Identify which cell holds the provided text, then report its [x, y] central coordinate. 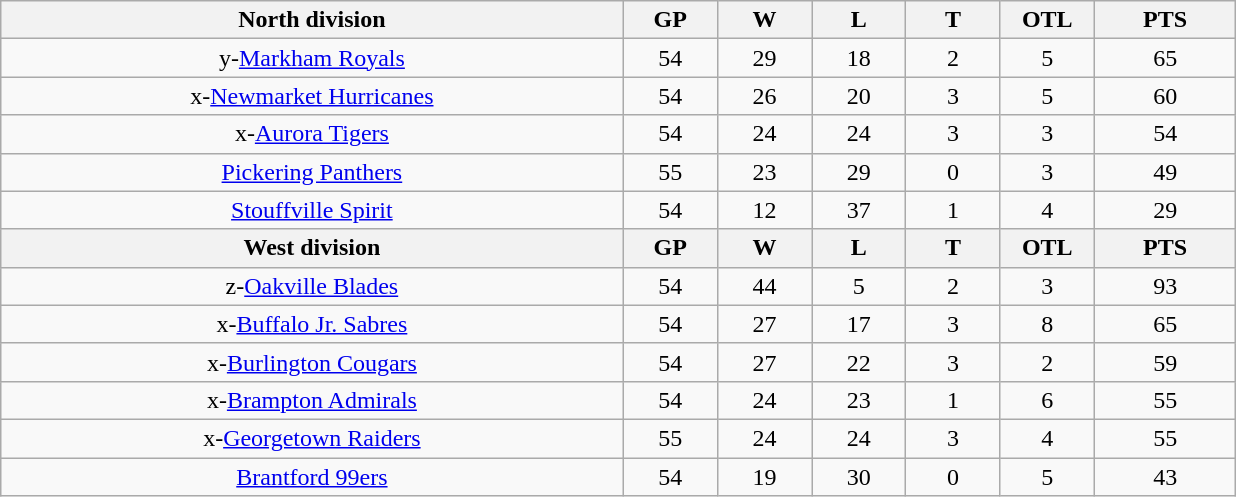
19 [764, 477]
North division [312, 20]
17 [859, 324]
93 [1165, 286]
30 [859, 477]
Brantford 99ers [312, 477]
Pickering Panthers [312, 172]
z-Oakville Blades [312, 286]
12 [764, 210]
y-Markham Royals [312, 58]
x-Burlington Cougars [312, 362]
x-Newmarket Hurricanes [312, 96]
6 [1047, 400]
West division [312, 248]
Stouffville Spirit [312, 210]
44 [764, 286]
20 [859, 96]
26 [764, 96]
22 [859, 362]
8 [1047, 324]
60 [1165, 96]
49 [1165, 172]
37 [859, 210]
x-Georgetown Raiders [312, 438]
x-Aurora Tigers [312, 134]
43 [1165, 477]
18 [859, 58]
x-Buffalo Jr. Sabres [312, 324]
x-Brampton Admirals [312, 400]
59 [1165, 362]
